Pinpoint the cell where the given text exists, returning its [X, Y] midpoint coordinate. 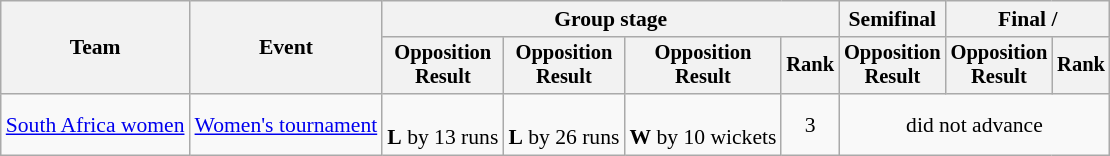
Semifinal [892, 19]
Group stage [610, 19]
Event [286, 48]
Team [96, 48]
Women's tournament [286, 124]
South Africa women [96, 124]
Final / [1028, 19]
L by 13 runs [442, 124]
L by 26 runs [564, 124]
3 [810, 124]
did not advance [974, 124]
W by 10 wickets [702, 124]
